Locate the cell with the specified text and output its [x, y] center coordinate. 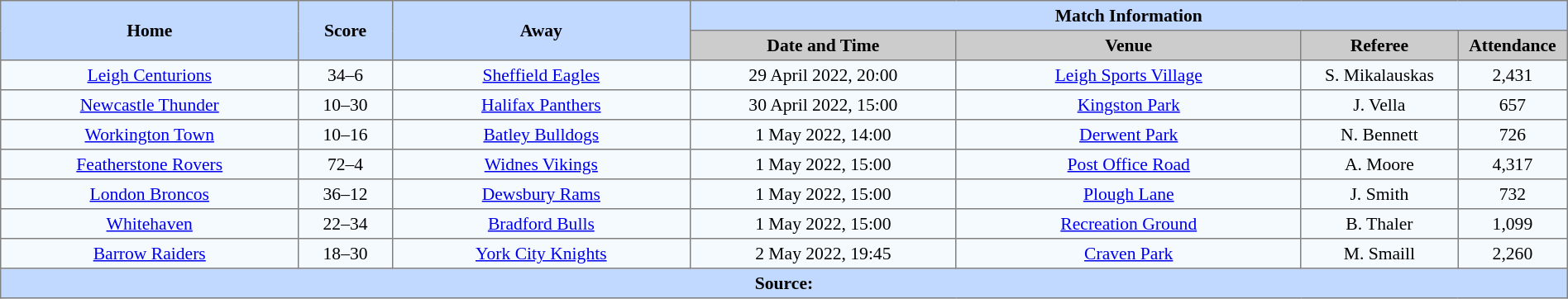
A. Moore [1379, 164]
J. Vella [1379, 105]
Venue [1128, 45]
Leigh Sports Village [1128, 75]
Home [150, 31]
10–16 [346, 135]
Leigh Centurions [150, 75]
York City Knights [541, 254]
London Broncos [150, 194]
4,317 [1513, 164]
34–6 [346, 75]
Workington Town [150, 135]
10–30 [346, 105]
36–12 [346, 194]
Bradford Bulls [541, 224]
Kingston Park [1128, 105]
Sheffield Eagles [541, 75]
Referee [1379, 45]
Date and Time [823, 45]
Featherstone Rovers [150, 164]
J. Smith [1379, 194]
Barrow Raiders [150, 254]
1,099 [1513, 224]
Source: [784, 283]
Recreation Ground [1128, 224]
Post Office Road [1128, 164]
18–30 [346, 254]
726 [1513, 135]
S. Mikalauskas [1379, 75]
Match Information [1128, 16]
N. Bennett [1379, 135]
Attendance [1513, 45]
72–4 [346, 164]
22–34 [346, 224]
Away [541, 31]
Score [346, 31]
2 May 2022, 19:45 [823, 254]
B. Thaler [1379, 224]
Batley Bulldogs [541, 135]
Derwent Park [1128, 135]
Whitehaven [150, 224]
29 April 2022, 20:00 [823, 75]
Widnes Vikings [541, 164]
657 [1513, 105]
30 April 2022, 15:00 [823, 105]
Dewsbury Rams [541, 194]
M. Smaill [1379, 254]
732 [1513, 194]
2,431 [1513, 75]
2,260 [1513, 254]
Plough Lane [1128, 194]
Halifax Panthers [541, 105]
Craven Park [1128, 254]
Newcastle Thunder [150, 105]
1 May 2022, 14:00 [823, 135]
